Extract the (X, Y) coordinate from the center of the cell holding the provided text.  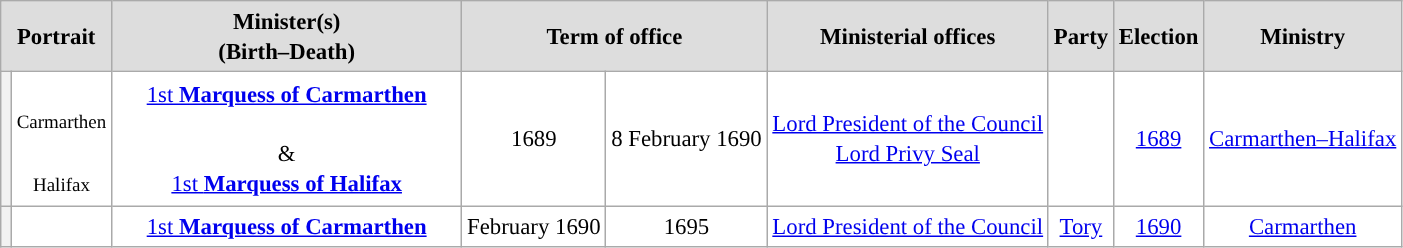
1695 (686, 226)
1690 (1158, 226)
Carmarthen (1303, 226)
Lord President of the CouncilLord Privy Seal (908, 138)
Ministry (1303, 36)
1st Marquess of Carmarthen&1st Marquess of Halifax (287, 138)
Party (1080, 36)
Minister(s)(Birth–Death) (287, 36)
1st Marquess of Carmarthen (287, 226)
8 February 1690 (686, 138)
Tory (1080, 226)
Lord President of the Council (908, 226)
February 1690 (534, 226)
Carmarthen–Halifax (1303, 138)
CarmarthenHalifax (61, 138)
Portrait (56, 36)
Election (1158, 36)
Term of office (614, 36)
Ministerial offices (908, 36)
